Return the [x, y] coordinate for the center point of the cell that contains the specified text.  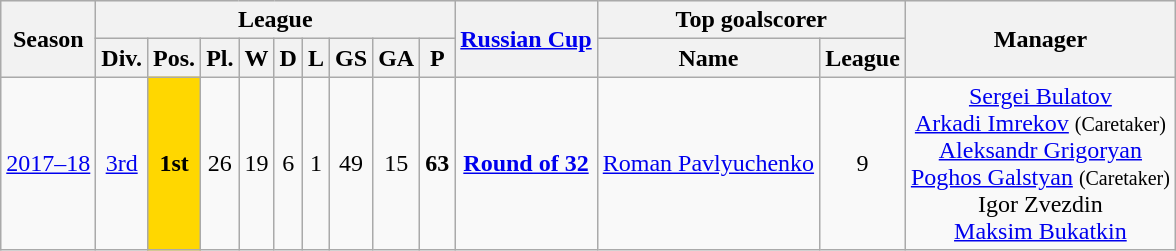
9 [863, 164]
Pl. [220, 58]
1st [174, 164]
GS [352, 58]
Russian Cup [526, 39]
GA [396, 58]
3rd [122, 164]
19 [256, 164]
Season [48, 39]
15 [396, 164]
1 [316, 164]
26 [220, 164]
Sergei Bulatov Arkadi Imrekov (Caretaker) Aleksandr Grigoryan Poghos Galstyan (Caretaker) Igor Zvezdin Maksim Bukatkin [1040, 164]
63 [438, 164]
Name [708, 58]
D [288, 58]
6 [288, 164]
W [256, 58]
2017–18 [48, 164]
Top goalscorer [751, 20]
Roman Pavlyuchenko [708, 164]
Pos. [174, 58]
L [316, 58]
Div. [122, 58]
Round of 32 [526, 164]
49 [352, 164]
Manager [1040, 39]
P [438, 58]
